Extract the (x, y) coordinate from the center of the cell holding the provided text.  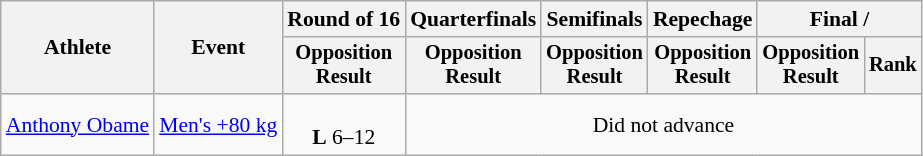
Anthony Obame (78, 124)
L 6–12 (344, 124)
Rank (893, 66)
Final / (839, 19)
Round of 16 (344, 19)
Repechage (703, 19)
Did not advance (663, 124)
Semifinals (594, 19)
Men's +80 kg (218, 124)
Quarterfinals (473, 19)
Athlete (78, 48)
Event (218, 48)
